Identify which cell holds the provided text, then report its [X, Y] central coordinate. 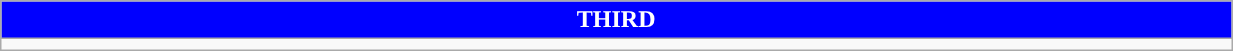
THIRD [616, 20]
